For the text-containing cell, return its midpoint in (X, Y) coordinate format. 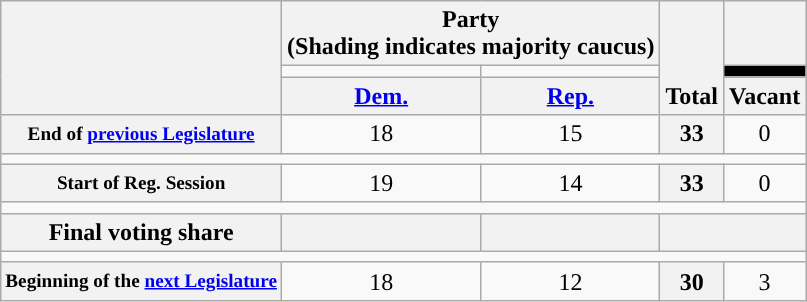
Dem. (382, 96)
End of previous Legislature (142, 134)
19 (382, 183)
Start of Reg. Session (142, 183)
15 (570, 134)
Party (Shading indicates majority caucus) (471, 34)
30 (692, 281)
Beginning of the next Legislature (142, 281)
Final voting share (142, 232)
Vacant (764, 96)
14 (570, 183)
Rep. (570, 96)
12 (570, 281)
3 (764, 281)
Total (692, 58)
